Determine the (X, Y) coordinate at the center of the cell enclosing the given text.  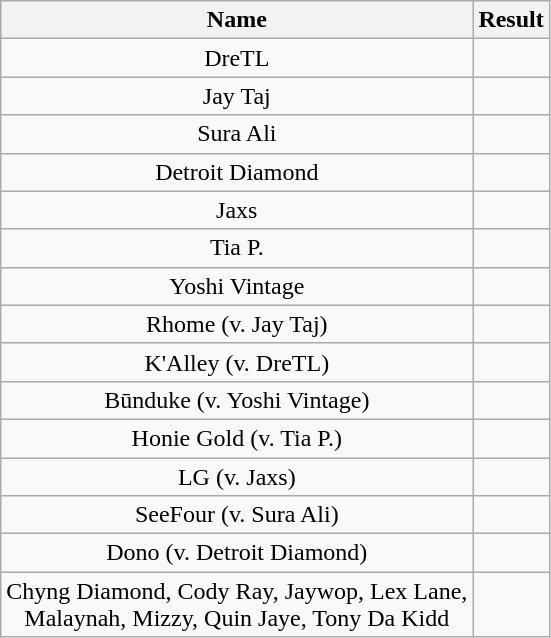
Rhome (v. Jay Taj) (237, 324)
Honie Gold (v. Tia P.) (237, 438)
SeeFour (v. Sura Ali) (237, 515)
Detroit Diamond (237, 172)
K'Alley (v. DreTL) (237, 362)
Jaxs (237, 210)
Jay Taj (237, 96)
Dono (v. Detroit Diamond) (237, 553)
Name (237, 20)
Yoshi Vintage (237, 286)
Tia P. (237, 248)
DreTL (237, 58)
Result (511, 20)
Chyng Diamond, Cody Ray, Jaywop, Lex Lane,Malaynah, Mizzy, Quin Jaye, Tony Da Kidd (237, 604)
Būnduke (v. Yoshi Vintage) (237, 400)
Sura Ali (237, 134)
LG (v. Jaxs) (237, 477)
